Determine the [x, y] coordinate at the center of the cell enclosing the given text.  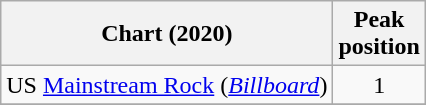
1 [379, 85]
Chart (2020) [167, 34]
Peakposition [379, 34]
US Mainstream Rock (Billboard) [167, 85]
